Return the [x, y] coordinate for the center point of the cell that contains the specified text.  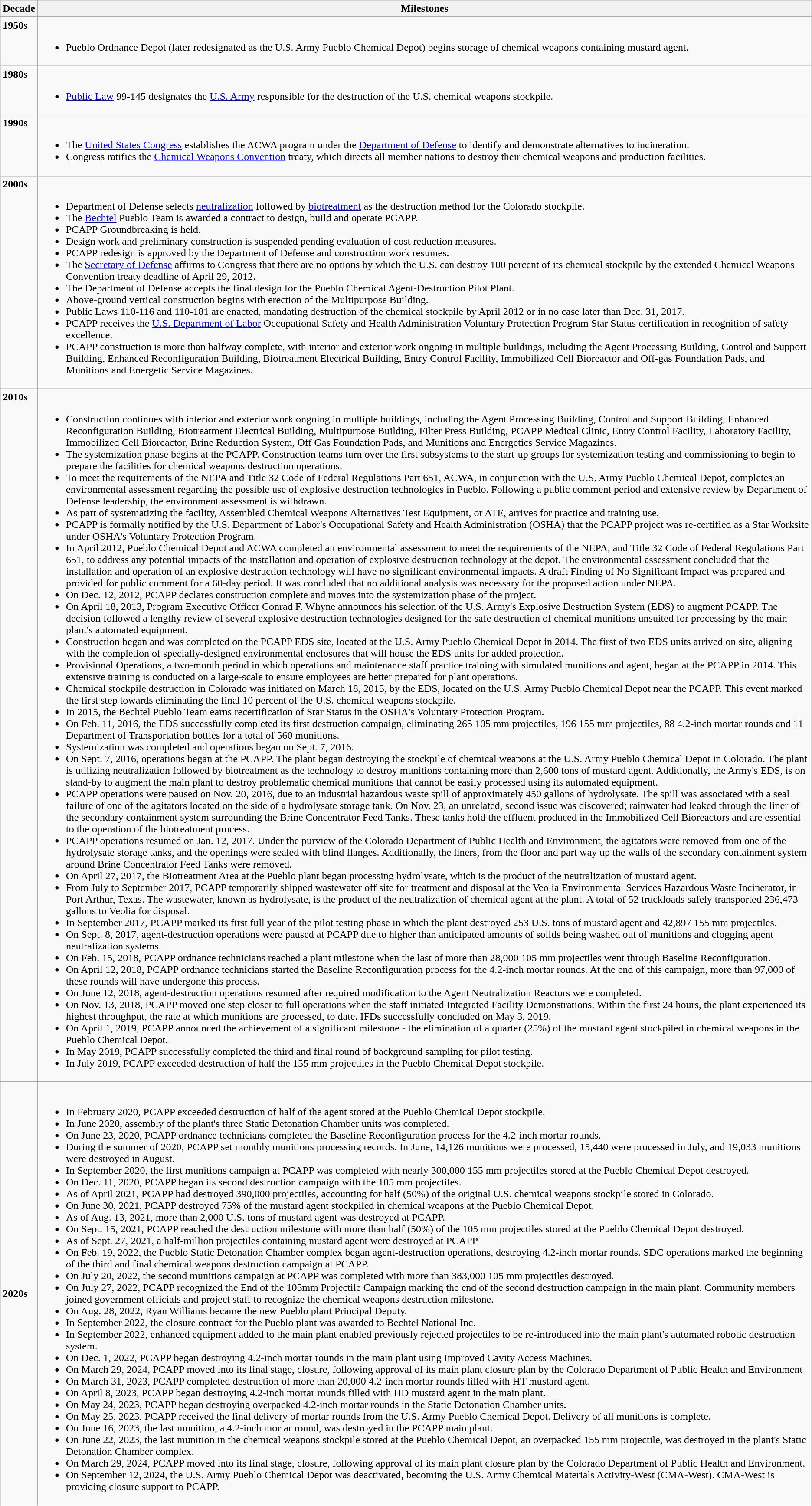
2020s [19, 1293]
1980s [19, 90]
2010s [19, 735]
1990s [19, 145]
Decade [19, 9]
Milestones [424, 9]
2000s [19, 282]
Public Law 99-145 designates the U.S. Army responsible for the destruction of the U.S. chemical weapons stockpile. [424, 90]
Pueblo Ordnance Depot (later redesignated as the U.S. Army Pueblo Chemical Depot) begins storage of chemical weapons containing mustard agent. [424, 42]
1950s [19, 42]
